Capture the cell that displays the provided text and extract its (X, Y) central coordinate. 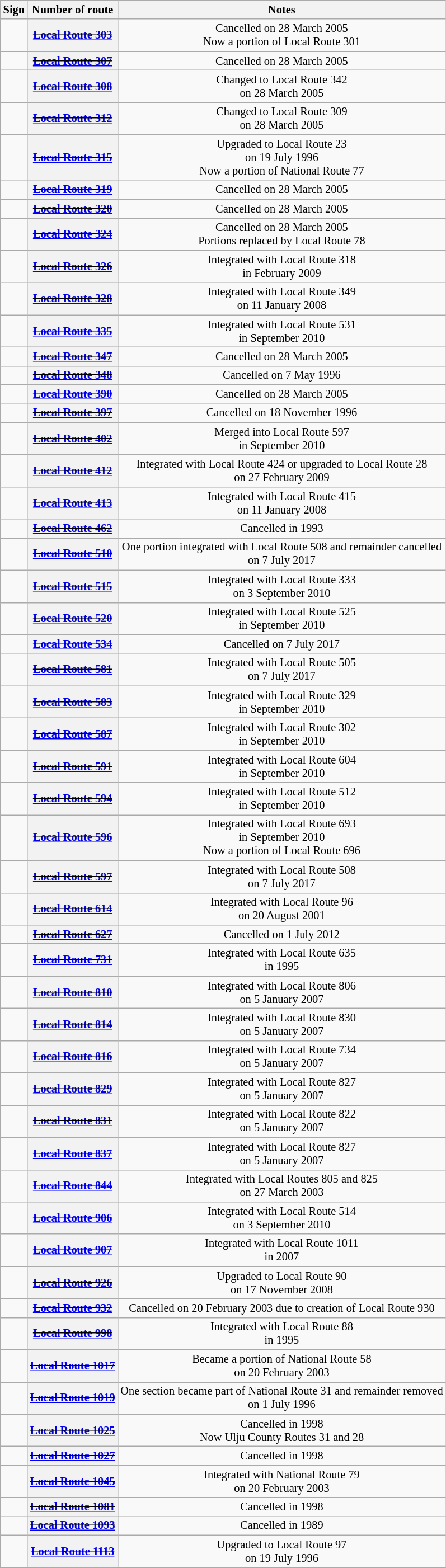
Local Route 932 (73, 1308)
Local Route 1025 (73, 1430)
Local Route 844 (73, 1186)
Local Route 810 (73, 992)
Local Route 906 (73, 1218)
Local Route 397 (73, 413)
Local Route 1081 (73, 1507)
Integrated with Local Route 822on 5 January 2007 (281, 1121)
Integrated with Local Route 96on 20 August 2001 (281, 909)
Upgraded to Local Route 97on 19 July 1996 (281, 1551)
Local Route 907 (73, 1250)
Local Route 328 (73, 299)
Local Route 315 (73, 158)
Local Route 837 (73, 1153)
Integrated with Local Route 806on 5 January 2007 (281, 992)
Local Route 1093 (73, 1525)
Local Route 402 (73, 439)
One section became part of National Route 31 and remainder removedon 1 July 1996 (281, 1398)
Integrated with Local Route 514on 3 September 2010 (281, 1218)
Local Route 308 (73, 86)
Local Route 1017 (73, 1366)
Integrated with Local Route 525in September 2010 (281, 619)
Merged into Local Route 597in September 2010 (281, 439)
Integrated with Local Route 424 or upgraded to Local Route 28on 27 February 2009 (281, 470)
Cancelled on 1 July 2012 (281, 934)
Local Route 324 (73, 234)
Upgraded to Local Route 23on 19 July 1996Now a portion of National Route 77 (281, 158)
Local Route 597 (73, 877)
Integrated with Local Route 693in September 2010Now a portion of Local Route 696 (281, 837)
Local Route 594 (73, 799)
Integrated with Local Route 508on 7 July 2017 (281, 877)
Local Route 515 (73, 586)
One portion integrated with Local Route 508 and remainder cancelledon 7 July 2017 (281, 554)
Local Route 731 (73, 960)
Local Route 998 (73, 1334)
Local Route 596 (73, 837)
Cancelled on 7 May 1996 (281, 375)
Changed to Local Route 309on 28 March 2005 (281, 119)
Cancelled on 28 March 2005Now a portion of Local Route 301 (281, 35)
Local Route 627 (73, 934)
Local Route 591 (73, 766)
Number of route (73, 10)
Cancelled on 7 July 2017 (281, 644)
Integrated with Local Route 734on 5 January 2007 (281, 1057)
Integrated with Local Route 1011in 2007 (281, 1250)
Local Route 520 (73, 619)
Local Route 303 (73, 35)
Local Route 583 (73, 702)
Integrated with Local Route 512in September 2010 (281, 799)
Cancelled in 1989 (281, 1525)
Cancelled on 20 February 2003 due to creation of Local Route 930 (281, 1308)
Local Route 831 (73, 1121)
Local Route 587 (73, 734)
Local Route 534 (73, 644)
Local Route 413 (73, 503)
Local Route 335 (73, 331)
Cancelled in 1993 (281, 529)
Local Route 816 (73, 1057)
Integrated with Local Routes 805 and 825on 27 March 2003 (281, 1186)
Integrated with National Route 79on 20 February 2003 (281, 1481)
Changed to Local Route 342on 28 March 2005 (281, 86)
Integrated with Local Route 531in September 2010 (281, 331)
Local Route 1113 (73, 1551)
Integrated with Local Route 505on 7 July 2017 (281, 670)
Local Route 319 (73, 190)
Local Route 614 (73, 909)
Local Route 348 (73, 375)
Local Route 814 (73, 1024)
Integrated with Local Route 329in September 2010 (281, 702)
Integrated with Local Route 415on 11 January 2008 (281, 503)
Local Route 1045 (73, 1481)
Local Route 326 (73, 266)
Local Route 581 (73, 670)
Local Route 412 (73, 470)
Integrated with Local Route 318in February 2009 (281, 266)
Cancelled on 28 March 2005Portions replaced by Local Route 78 (281, 234)
Integrated with Local Route 830on 5 January 2007 (281, 1024)
Local Route 1027 (73, 1456)
Integrated with Local Route 604in September 2010 (281, 766)
Cancelled on 18 November 1996 (281, 413)
Upgraded to Local Route 90on 17 November 2008 (281, 1283)
Notes (281, 10)
Integrated with Local Route 349on 11 January 2008 (281, 299)
Integrated with Local Route 635in 1995 (281, 960)
Local Route 510 (73, 554)
Integrated with Local Route 333on 3 September 2010 (281, 586)
Local Route 926 (73, 1283)
Integrated with Local Route 302in September 2010 (281, 734)
Local Route 347 (73, 356)
Local Route 390 (73, 394)
Local Route 307 (73, 61)
Local Route 829 (73, 1089)
Sign (14, 10)
Local Route 1019 (73, 1398)
Integrated with Local Route 88in 1995 (281, 1334)
Cancelled in 1998Now Ulju County Routes 31 and 28 (281, 1430)
Local Route 320 (73, 209)
Became a portion of National Route 58on 20 February 2003 (281, 1366)
Local Route 312 (73, 119)
Local Route 462 (73, 529)
